Search for the cell housing the specified text and yield its [X, Y] center coordinate. 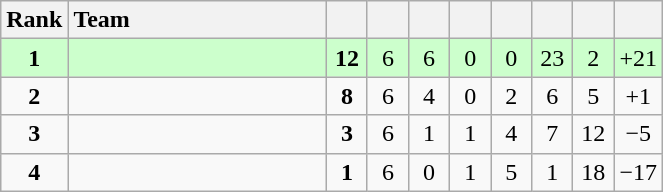
Team [198, 20]
23 [552, 58]
+21 [638, 58]
−17 [638, 172]
18 [594, 172]
7 [552, 134]
−5 [638, 134]
+1 [638, 96]
8 [346, 96]
Rank [34, 20]
